From the cell containing the given text, extract its center point as (X, Y) coordinate. 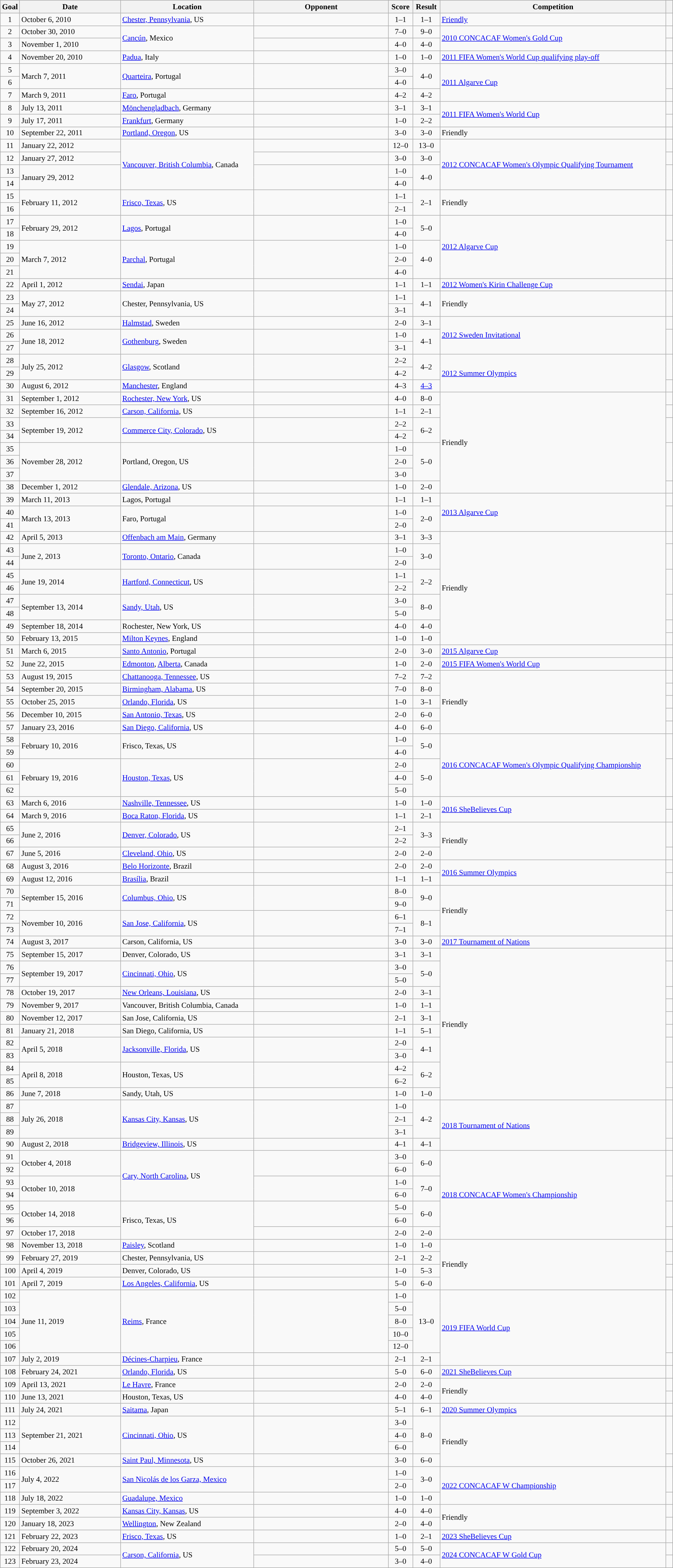
102 (10, 1296)
March 13, 2013 (70, 519)
2024 CONCACAF W Gold Cup (553, 1555)
21 (10, 272)
31 (10, 399)
February 20, 2024 (70, 1549)
March 11, 2013 (70, 500)
2018 CONCACAF Women's Championship (553, 1195)
109 (10, 1385)
86 (10, 1094)
January 29, 2012 (70, 177)
114 (10, 1448)
69 (10, 879)
10–0 (400, 1334)
12 (10, 159)
Glasgow, Scotland (187, 367)
October 4, 2018 (70, 1163)
Sendai, Japan (187, 285)
Opponent (321, 7)
October 19, 2017 (70, 993)
99 (10, 1258)
55 (10, 702)
January 22, 2012 (70, 146)
40 (10, 512)
61 (10, 778)
70 (10, 892)
2015 Algarve Cup (553, 651)
90 (10, 1144)
Chattanooga, Tennessee, US (187, 677)
16 (10, 209)
6 (10, 83)
107 (10, 1359)
June 19, 2014 (70, 582)
29 (10, 373)
2012 Summer Olympics (553, 373)
2023 SheBelieves Cup (553, 1536)
October 6, 2010 (70, 20)
July 13, 2011 (70, 108)
98 (10, 1245)
28 (10, 361)
2015 FIFA Women's World Cup (553, 664)
Competition (553, 7)
18 (10, 234)
30 (10, 386)
Gothenburg, Sweden (187, 341)
April 4, 2019 (70, 1271)
June 2, 2016 (70, 835)
January 27, 2012 (70, 159)
5 (10, 70)
November 28, 2012 (70, 462)
Score (400, 7)
Frankfurt, Germany (187, 121)
95 (10, 1208)
Quarteira, Portugal (187, 76)
Reims, France (187, 1321)
Milton Keynes, England (187, 639)
June 13, 2021 (70, 1397)
San Antonio, Texas, US (187, 715)
November 20, 2010 (70, 57)
7–1 (400, 930)
2011 FIFA Women's World Cup (553, 114)
April 8, 2018 (70, 1075)
July 17, 2011 (70, 121)
New Orleans, Louisiana, US (187, 993)
Toronto, Ontario, Canada (187, 556)
March 6, 2015 (70, 651)
Guadalupe, Mexico (187, 1498)
15 (10, 197)
Result (427, 7)
January 23, 2016 (70, 727)
123 (10, 1562)
June 11, 2019 (70, 1321)
October 10, 2018 (70, 1189)
November 1, 2010 (70, 45)
Paisley, Scotland (187, 1245)
35 (10, 449)
June 16, 2012 (70, 323)
78 (10, 993)
Halmstad, Sweden (187, 323)
50 (10, 639)
92 (10, 1170)
7 (10, 95)
56 (10, 715)
81 (10, 1031)
54 (10, 689)
11 (10, 146)
88 (10, 1119)
85 (10, 1081)
Cleveland, Ohio, US (187, 854)
94 (10, 1195)
June 22, 2015 (70, 664)
Belo Horizonte, Brazil (187, 866)
Los Angeles, California, US (187, 1283)
September 1, 2012 (70, 399)
113 (10, 1435)
March 6, 2016 (70, 803)
September 21, 2021 (70, 1435)
43 (10, 550)
June 5, 2016 (70, 854)
October 17, 2018 (70, 1233)
103 (10, 1309)
3 (10, 45)
September 15, 2017 (70, 955)
89 (10, 1132)
January 18, 2023 (70, 1524)
5–3 (427, 1271)
13 (10, 171)
March 9, 2011 (70, 95)
Brasília, Brazil (187, 879)
September 3, 2022 (70, 1511)
2011 Algarve Cup (553, 82)
September 19, 2017 (70, 974)
64 (10, 816)
October 25, 2015 (70, 702)
April 7, 2019 (70, 1283)
July 4, 2022 (70, 1480)
97 (10, 1233)
1 (10, 20)
September 16, 2012 (70, 411)
August 3, 2017 (70, 942)
August 2, 2018 (70, 1144)
August 12, 2016 (70, 879)
September 18, 2014 (70, 626)
87 (10, 1107)
17 (10, 222)
Saitama, Japan (187, 1410)
2012 CONCACAF Women's Olympic Qualifying Tournament (553, 165)
February 19, 2016 (70, 778)
Nashville, Tennessee, US (187, 803)
110 (10, 1397)
121 (10, 1536)
October 26, 2021 (70, 1460)
April 1, 2012 (70, 285)
Columbus, Ohio, US (187, 898)
82 (10, 1043)
80 (10, 1018)
November 13, 2018 (70, 1245)
April 5, 2013 (70, 538)
2021 SheBelieves Cup (553, 1372)
101 (10, 1283)
October 14, 2018 (70, 1214)
111 (10, 1410)
July 25, 2012 (70, 367)
41 (10, 525)
52 (10, 664)
March 9, 2016 (70, 816)
Location (187, 7)
October 30, 2010 (70, 32)
10 (10, 133)
79 (10, 1006)
June 2, 2013 (70, 556)
36 (10, 462)
Le Havre, France (187, 1385)
116 (10, 1473)
27 (10, 348)
December 10, 2015 (70, 715)
April 13, 2021 (70, 1385)
2017 Tournament of Nations (553, 942)
2016 CONCACAF Women's Olympic Qualifying Championship (553, 765)
August 19, 2015 (70, 677)
Offenbach am Main, Germany (187, 538)
November 12, 2017 (70, 1018)
September 20, 2015 (70, 689)
2018 Tournament of Nations (553, 1126)
Wellington, New Zealand (187, 1524)
Padua, Italy (187, 57)
83 (10, 1056)
4 (10, 57)
February 10, 2016 (70, 746)
2011 FIFA Women's World Cup qualifying play-off (553, 57)
February 22, 2023 (70, 1536)
2012 Sweden Invitational (553, 336)
117 (10, 1486)
66 (10, 841)
Mönchengladbach, Germany (187, 108)
2012 Women's Kirin Challenge Cup (553, 285)
February 24, 2021 (70, 1372)
71 (10, 904)
91 (10, 1157)
June 18, 2012 (70, 341)
November 9, 2017 (70, 1006)
37 (10, 474)
24 (10, 310)
Glendale, Arizona, US (187, 487)
53 (10, 677)
45 (10, 576)
120 (10, 1524)
122 (10, 1549)
119 (10, 1511)
44 (10, 563)
46 (10, 588)
76 (10, 968)
2016 Summer Olympics (553, 873)
2012 Algarve Cup (553, 247)
26 (10, 335)
73 (10, 930)
112 (10, 1423)
Cancún, Mexico (187, 38)
July 26, 2018 (70, 1119)
33 (10, 424)
115 (10, 1460)
2 (10, 32)
February 23, 2024 (70, 1562)
19 (10, 247)
25 (10, 323)
Goal (10, 7)
8–1 (427, 923)
Santo Antonio, Portugal (187, 651)
51 (10, 651)
65 (10, 829)
38 (10, 487)
58 (10, 740)
2016 SheBelieves Cup (553, 810)
100 (10, 1271)
59 (10, 753)
Date (70, 7)
Saint Paul, Minnesota, US (187, 1460)
July 2, 2019 (70, 1359)
14 (10, 184)
April 5, 2018 (70, 1050)
42 (10, 538)
32 (10, 411)
Hartford, Connecticut, US (187, 582)
July 24, 2021 (70, 1410)
December 1, 2012 (70, 487)
2019 FIFA World Cup (553, 1328)
2022 CONCACAF W Championship (553, 1486)
September 15, 2016 (70, 898)
105 (10, 1334)
Boca Raton, Florida, US (187, 816)
February 29, 2012 (70, 228)
Décines-Charpieu, France (187, 1359)
February 27, 2019 (70, 1258)
September 19, 2012 (70, 430)
Cary, North Carolina, US (187, 1176)
84 (10, 1069)
8 (10, 108)
February 13, 2015 (70, 639)
23 (10, 298)
49 (10, 626)
June 7, 2018 (70, 1094)
August 3, 2016 (70, 866)
60 (10, 765)
March 7, 2011 (70, 76)
Bridgeview, Illinois, US (187, 1144)
August 6, 2012 (70, 386)
34 (10, 436)
2020 Summer Olympics (553, 1410)
93 (10, 1182)
9 (10, 121)
106 (10, 1347)
November 10, 2016 (70, 923)
22 (10, 285)
57 (10, 727)
62 (10, 791)
Commerce City, Colorado, US (187, 430)
67 (10, 854)
20 (10, 260)
July 18, 2022 (70, 1498)
74 (10, 942)
72 (10, 917)
San Nicolás de los Garza, Mexico (187, 1480)
75 (10, 955)
2013 Algarve Cup (553, 512)
May 27, 2012 (70, 304)
February 11, 2012 (70, 203)
January 21, 2018 (70, 1031)
March 7, 2012 (70, 260)
September 13, 2014 (70, 607)
118 (10, 1498)
48 (10, 614)
77 (10, 980)
108 (10, 1372)
63 (10, 803)
September 22, 2011 (70, 133)
Manchester, England (187, 386)
Edmonton, Alberta, Canada (187, 664)
104 (10, 1321)
Birmingham, Alabama, US (187, 689)
Parchal, Portugal (187, 260)
39 (10, 500)
47 (10, 601)
2010 CONCACAF Women's Gold Cup (553, 38)
Jacksonville, Florida, US (187, 1050)
96 (10, 1220)
68 (10, 866)
